Provide the [x, y] coordinate of the cell's center where the given text is located.  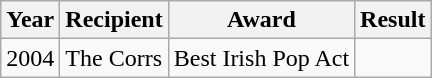
2004 [30, 58]
Result [393, 20]
The Corrs [114, 58]
Best Irish Pop Act [261, 58]
Year [30, 20]
Award [261, 20]
Recipient [114, 20]
